Pinpoint the cell where the given text exists, returning its (X, Y) midpoint coordinate. 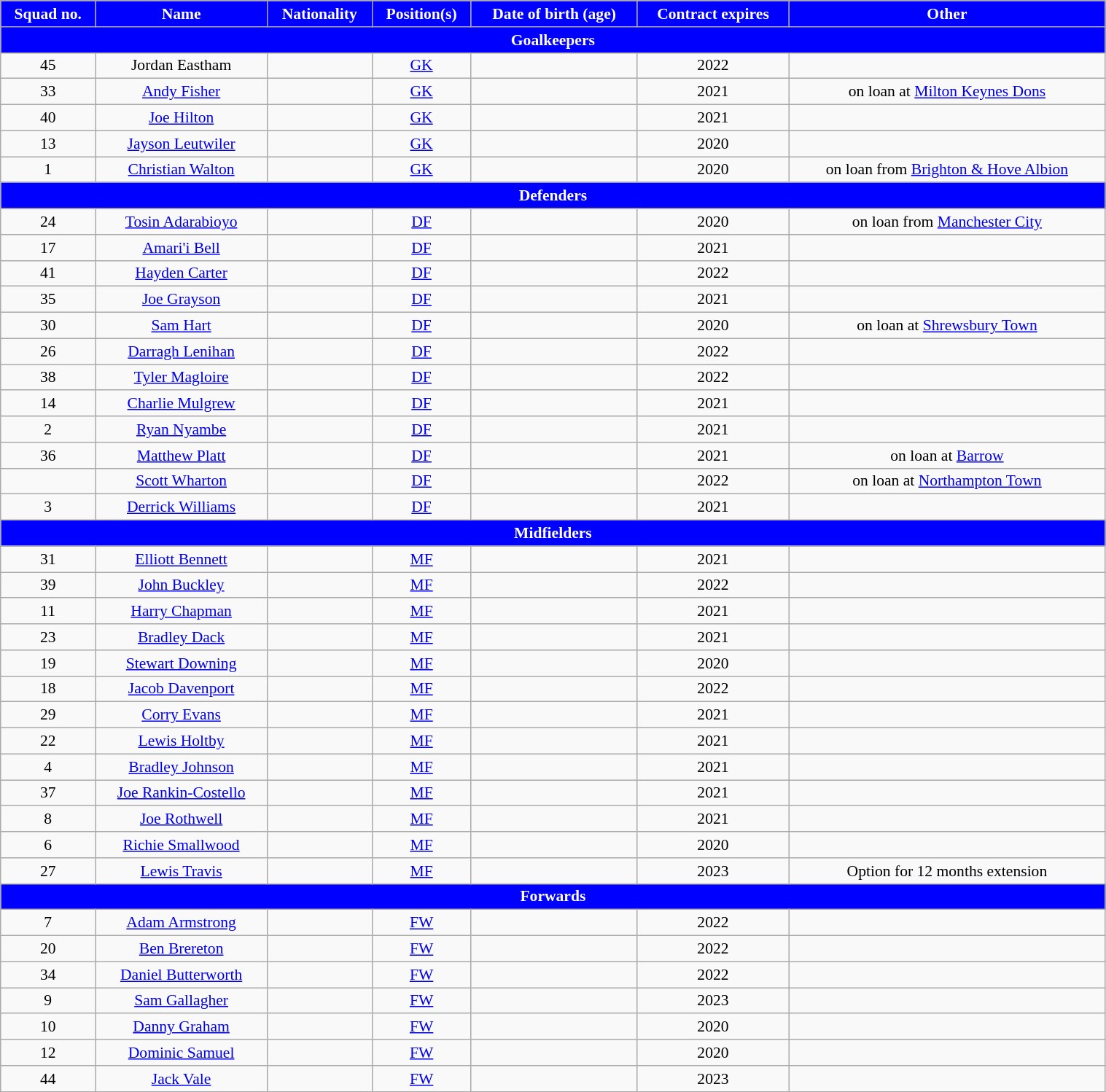
Jayson Leutwiler (182, 144)
Harry Chapman (182, 612)
Amari'i Bell (182, 248)
John Buckley (182, 585)
Nationality (319, 14)
Goalkeepers (553, 40)
Joe Rankin-Costello (182, 793)
1 (48, 170)
on loan at Shrewsbury Town (947, 326)
Dominic Samuel (182, 1053)
Danny Graham (182, 1027)
Darragh Lenihan (182, 351)
Midfielders (553, 534)
Bradley Dack (182, 637)
38 (48, 378)
Matthew Platt (182, 456)
Jordan Eastham (182, 66)
Ben Brereton (182, 949)
19 (48, 663)
36 (48, 456)
Christian Walton (182, 170)
Scott Wharton (182, 481)
Date of birth (age) (554, 14)
Richie Smallwood (182, 845)
Bradley Johnson (182, 767)
6 (48, 845)
33 (48, 92)
39 (48, 585)
Lewis Travis (182, 871)
Name (182, 14)
Hayden Carter (182, 273)
Ryan Nyambe (182, 429)
14 (48, 404)
3 (48, 507)
Other (947, 14)
Corry Evans (182, 715)
17 (48, 248)
4 (48, 767)
27 (48, 871)
Jacob Davenport (182, 689)
24 (48, 222)
Joe Rothwell (182, 819)
45 (48, 66)
20 (48, 949)
18 (48, 689)
Andy Fisher (182, 92)
Lewis Holtby (182, 741)
29 (48, 715)
Joe Grayson (182, 300)
Stewart Downing (182, 663)
on loan from Brighton & Hove Albion (947, 170)
30 (48, 326)
10 (48, 1027)
Elliott Bennett (182, 559)
26 (48, 351)
22 (48, 741)
Daniel Butterworth (182, 975)
40 (48, 118)
12 (48, 1053)
9 (48, 1001)
Jack Vale (182, 1079)
on loan at Milton Keynes Dons (947, 92)
on loan from Manchester City (947, 222)
13 (48, 144)
34 (48, 975)
41 (48, 273)
8 (48, 819)
Sam Gallagher (182, 1001)
Sam Hart (182, 326)
37 (48, 793)
Defenders (553, 196)
11 (48, 612)
Contract expires (713, 14)
Charlie Mulgrew (182, 404)
31 (48, 559)
on loan at Northampton Town (947, 481)
Adam Armstrong (182, 923)
2 (48, 429)
35 (48, 300)
Squad no. (48, 14)
Option for 12 months extension (947, 871)
23 (48, 637)
Tosin Adarabioyo (182, 222)
Joe Hilton (182, 118)
Position(s) (421, 14)
44 (48, 1079)
Derrick Williams (182, 507)
Tyler Magloire (182, 378)
on loan at Barrow (947, 456)
Forwards (553, 897)
7 (48, 923)
